Pinpoint the cell where the given text exists, returning its [X, Y] midpoint coordinate. 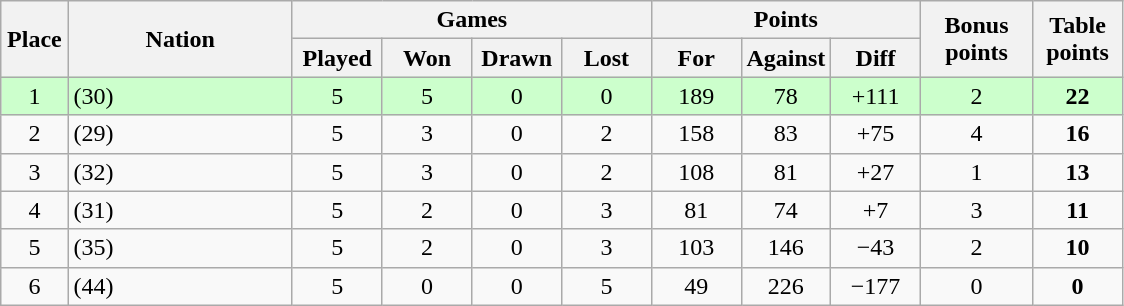
−177 [876, 286]
Tablepoints [1078, 39]
108 [696, 172]
Against [786, 58]
16 [1078, 134]
Won [427, 58]
+7 [876, 210]
Games [472, 20]
49 [696, 286]
−43 [876, 248]
Lost [607, 58]
Diff [876, 58]
74 [786, 210]
Place [34, 39]
(35) [180, 248]
103 [696, 248]
Points [786, 20]
(29) [180, 134]
189 [696, 96]
22 [1078, 96]
Played [337, 58]
+27 [876, 172]
10 [1078, 248]
78 [786, 96]
+111 [876, 96]
11 [1078, 210]
+75 [876, 134]
Drawn [517, 58]
Bonuspoints [976, 39]
146 [786, 248]
13 [1078, 172]
For [696, 58]
Nation [180, 39]
(44) [180, 286]
(30) [180, 96]
(31) [180, 210]
(32) [180, 172]
158 [696, 134]
6 [34, 286]
226 [786, 286]
83 [786, 134]
